Return the (X, Y) coordinate for the center point of the cell that contains the specified text.  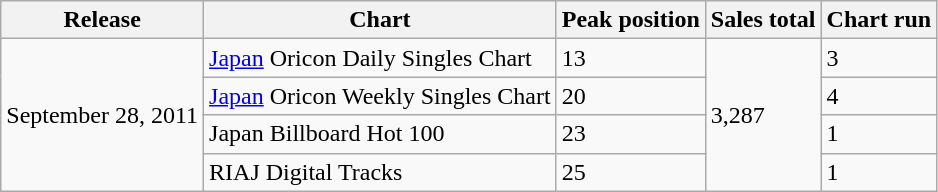
September 28, 2011 (102, 115)
3 (879, 58)
RIAJ Digital Tracks (380, 172)
13 (630, 58)
Japan Oricon Daily Singles Chart (380, 58)
23 (630, 134)
4 (879, 96)
25 (630, 172)
Peak position (630, 20)
3,287 (763, 115)
Japan Billboard Hot 100 (380, 134)
Chart run (879, 20)
20 (630, 96)
Release (102, 20)
Sales total (763, 20)
Chart (380, 20)
Japan Oricon Weekly Singles Chart (380, 96)
